Scan for the cell matching the given text and deliver its [x, y] coordinate at center. 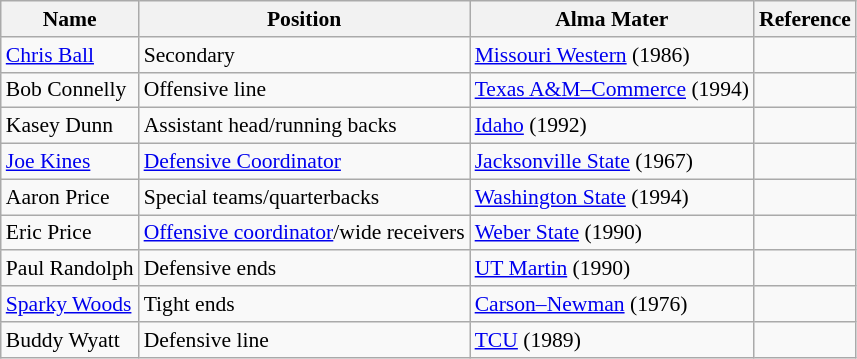
Washington State (1994) [612, 197]
Texas A&M–Commerce (1994) [612, 90]
Aaron Price [70, 197]
Reference [805, 19]
Joe Kines [70, 162]
Weber State (1990) [612, 233]
Position [304, 19]
Buddy Wyatt [70, 340]
Defensive line [304, 340]
Paul Randolph [70, 269]
Eric Price [70, 233]
Tight ends [304, 304]
Carson–Newman (1976) [612, 304]
Secondary [304, 55]
Alma Mater [612, 19]
Offensive line [304, 90]
Defensive Coordinator [304, 162]
UT Martin (1990) [612, 269]
Chris Ball [70, 55]
Kasey Dunn [70, 126]
TCU (1989) [612, 340]
Jacksonville State (1967) [612, 162]
Name [70, 19]
Sparky Woods [70, 304]
Bob Connelly [70, 90]
Idaho (1992) [612, 126]
Assistant head/running backs [304, 126]
Defensive ends [304, 269]
Missouri Western (1986) [612, 55]
Offensive coordinator/wide receivers [304, 233]
Special teams/quarterbacks [304, 197]
